Search for the cell housing the specified text and yield its (x, y) center coordinate. 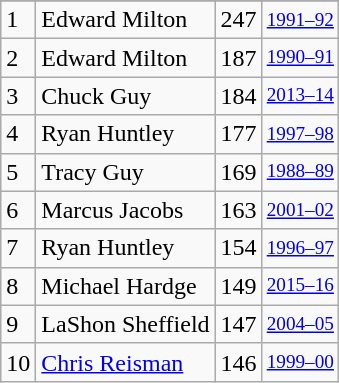
187 (238, 58)
2004–05 (300, 324)
Chris Reisman (126, 362)
9 (18, 324)
2015–16 (300, 286)
163 (238, 210)
Michael Hardge (126, 286)
1991–92 (300, 20)
7 (18, 248)
147 (238, 324)
Chuck Guy (126, 96)
5 (18, 172)
Tracy Guy (126, 172)
149 (238, 286)
2 (18, 58)
1997–98 (300, 134)
1988–89 (300, 172)
146 (238, 362)
4 (18, 134)
3 (18, 96)
1999–00 (300, 362)
1996–97 (300, 248)
Marcus Jacobs (126, 210)
247 (238, 20)
2001–02 (300, 210)
1 (18, 20)
10 (18, 362)
1990–91 (300, 58)
154 (238, 248)
169 (238, 172)
8 (18, 286)
LaShon Sheffield (126, 324)
184 (238, 96)
177 (238, 134)
6 (18, 210)
2013–14 (300, 96)
